Identify which cell holds the provided text, then report its [x, y] central coordinate. 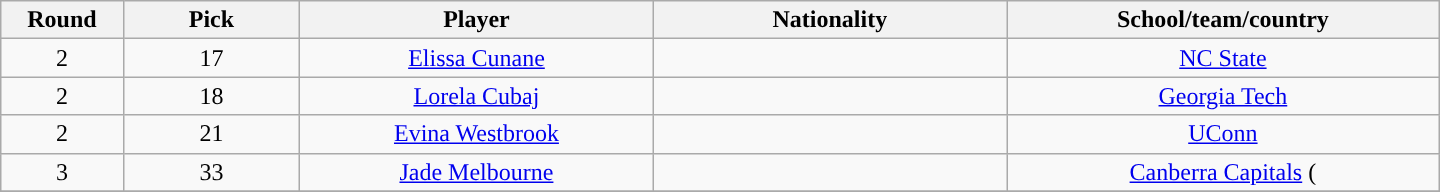
Player [476, 20]
NC State [1224, 58]
Georgia Tech [1224, 96]
Round [62, 20]
33 [212, 172]
Evina Westbrook [476, 134]
Jade Melbourne [476, 172]
School/team/country [1224, 20]
3 [62, 172]
Lorela Cubaj [476, 96]
Pick [212, 20]
Canberra Capitals ( [1224, 172]
UConn [1224, 134]
17 [212, 58]
21 [212, 134]
18 [212, 96]
Elissa Cunane [476, 58]
Nationality [830, 20]
